Determine the (X, Y) coordinate at the center of the cell enclosing the given text.  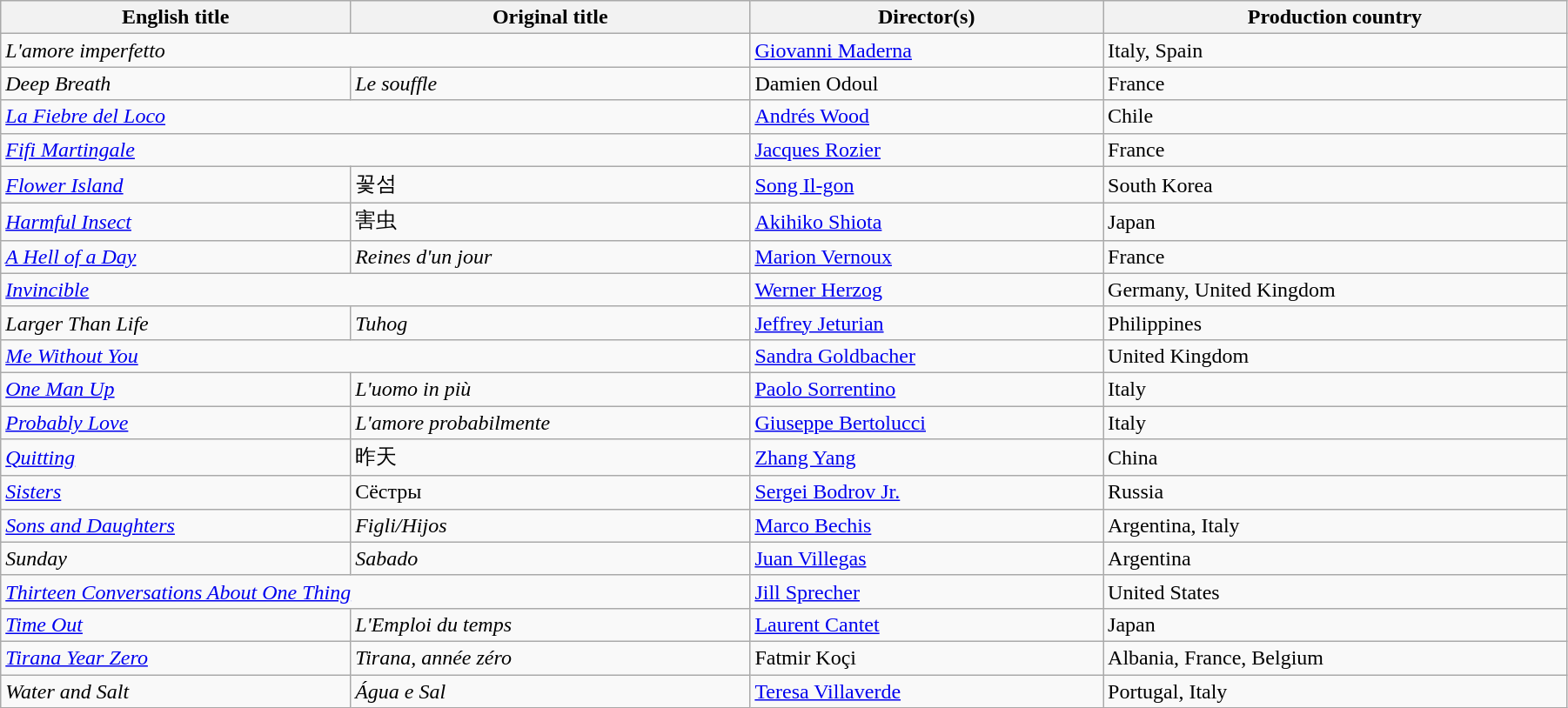
Damien Odoul (927, 83)
One Man Up (176, 389)
China (1335, 458)
Fatmir Koçi (927, 658)
L'amore imperfetto (376, 50)
Water and Salt (176, 691)
Sabado (550, 558)
Production country (1335, 17)
La Fiebre del Loco (376, 117)
Werner Herzog (927, 290)
Jill Sprecher (927, 591)
Sons and Daughters (176, 525)
꽃섬 (550, 184)
Sisters (176, 492)
Philippines (1335, 323)
Marion Vernoux (927, 257)
Harmful Insect (176, 223)
United States (1335, 591)
Сёстры (550, 492)
Giovanni Maderna (927, 50)
Probably Love (176, 422)
Song Il-gon (927, 184)
昨天 (550, 458)
Sunday (176, 558)
Chile (1335, 117)
Portugal, Italy (1335, 691)
Flower Island (176, 184)
Time Out (176, 625)
Quitting (176, 458)
Me Without You (376, 356)
Marco Bechis (927, 525)
United Kingdom (1335, 356)
Akihiko Shiota (927, 223)
Laurent Cantet (927, 625)
Original title (550, 17)
Fifi Martingale (376, 150)
L'uomo in più (550, 389)
English title (176, 17)
Juan Villegas (927, 558)
Reines d'un jour (550, 257)
Jacques Rozier (927, 150)
Germany, United Kingdom (1335, 290)
Jeffrey Jeturian (927, 323)
Italy, Spain (1335, 50)
Andrés Wood (927, 117)
Thirteen Conversations About One Thing (376, 591)
Giuseppe Bertolucci (927, 422)
L'amore probabilmente (550, 422)
Director(s) (927, 17)
Le souffle (550, 83)
Paolo Sorrentino (927, 389)
Tirana, année zéro (550, 658)
Sergei Bodrov Jr. (927, 492)
Tuhog (550, 323)
Larger Than Life (176, 323)
L'Emploi du temps (550, 625)
害虫 (550, 223)
Albania, France, Belgium (1335, 658)
Russia (1335, 492)
Invincible (376, 290)
Sandra Goldbacher (927, 356)
Figli/Hijos (550, 525)
Água e Sal (550, 691)
Argentina (1335, 558)
Tirana Year Zero (176, 658)
A Hell of a Day (176, 257)
South Korea (1335, 184)
Deep Breath (176, 83)
Zhang Yang (927, 458)
Teresa Villaverde (927, 691)
Argentina, Italy (1335, 525)
